Determine the [X, Y] coordinate at the center of the cell enclosing the given text.  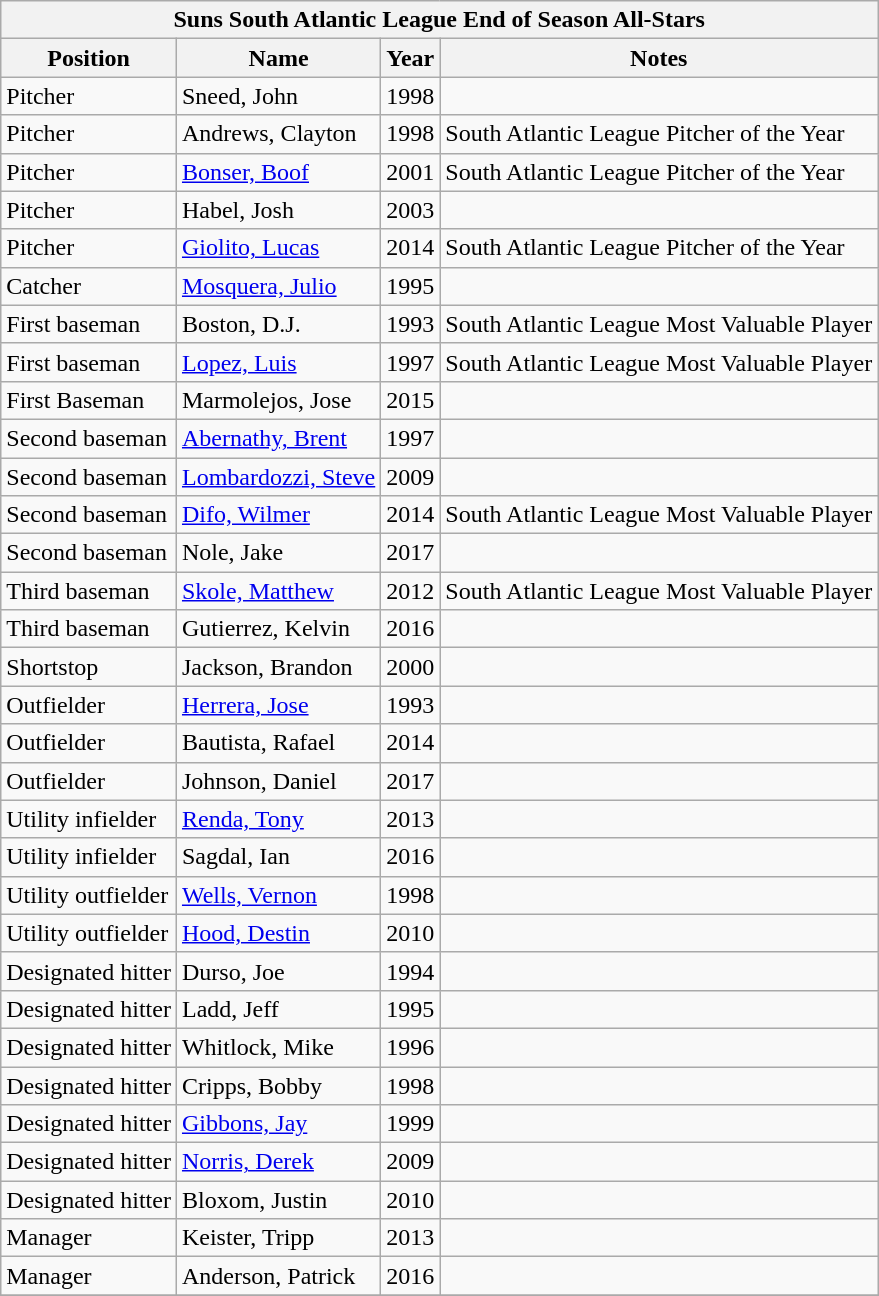
Name [278, 58]
Norris, Derek [278, 1162]
2003 [410, 210]
2015 [410, 400]
Difo, Wilmer [278, 515]
1999 [410, 1124]
Andrews, Clayton [278, 134]
Gibbons, Jay [278, 1124]
1996 [410, 1047]
Abernathy, Brent [278, 438]
Bautista, Rafael [278, 743]
Ladd, Jeff [278, 1009]
Jackson, Brandon [278, 667]
Bloxom, Justin [278, 1200]
Catcher [89, 286]
Cripps, Bobby [278, 1085]
Nole, Jake [278, 553]
Hood, Destin [278, 933]
Suns South Atlantic League End of Season All-Stars [440, 20]
Marmolejos, Jose [278, 400]
First Baseman [89, 400]
Habel, Josh [278, 210]
Lombardozzi, Steve [278, 477]
Herrera, Jose [278, 705]
2001 [410, 172]
2000 [410, 667]
Anderson, Patrick [278, 1276]
Mosquera, Julio [278, 286]
1994 [410, 971]
Notes [659, 58]
Sneed, John [278, 96]
2012 [410, 591]
Gutierrez, Kelvin [278, 629]
Boston, D.J. [278, 324]
Wells, Vernon [278, 895]
Position [89, 58]
Keister, Tripp [278, 1238]
Johnson, Daniel [278, 781]
Skole, Matthew [278, 591]
Whitlock, Mike [278, 1047]
Renda, Tony [278, 819]
Lopez, Luis [278, 362]
Year [410, 58]
Sagdal, Ian [278, 857]
Durso, Joe [278, 971]
Bonser, Boof [278, 172]
Shortstop [89, 667]
Giolito, Lucas [278, 248]
